Return [x, y] of the center of cell containing provided text 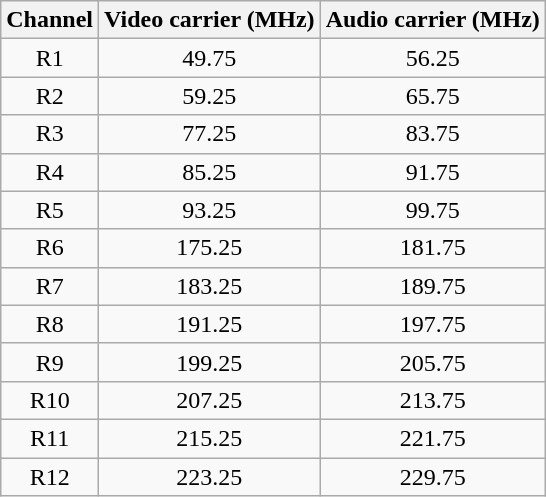
183.25 [210, 286]
49.75 [210, 58]
175.25 [210, 248]
R11 [50, 438]
56.25 [432, 58]
R8 [50, 324]
R1 [50, 58]
213.75 [432, 400]
R12 [50, 477]
R7 [50, 286]
189.75 [432, 286]
223.25 [210, 477]
93.25 [210, 210]
R10 [50, 400]
207.25 [210, 400]
65.75 [432, 96]
R2 [50, 96]
91.75 [432, 172]
99.75 [432, 210]
77.25 [210, 134]
191.25 [210, 324]
Audio carrier (MHz) [432, 20]
181.75 [432, 248]
R4 [50, 172]
R5 [50, 210]
83.75 [432, 134]
Video carrier (MHz) [210, 20]
205.75 [432, 362]
59.25 [210, 96]
R6 [50, 248]
85.25 [210, 172]
R9 [50, 362]
229.75 [432, 477]
Channel [50, 20]
197.75 [432, 324]
199.25 [210, 362]
221.75 [432, 438]
R3 [50, 134]
215.25 [210, 438]
